Return [x, y] of the center of cell containing provided text 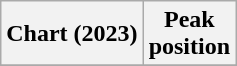
Peakposition [189, 34]
Chart (2023) [72, 34]
